Extract the (x, y) coordinate from the center of the cell holding the provided text.  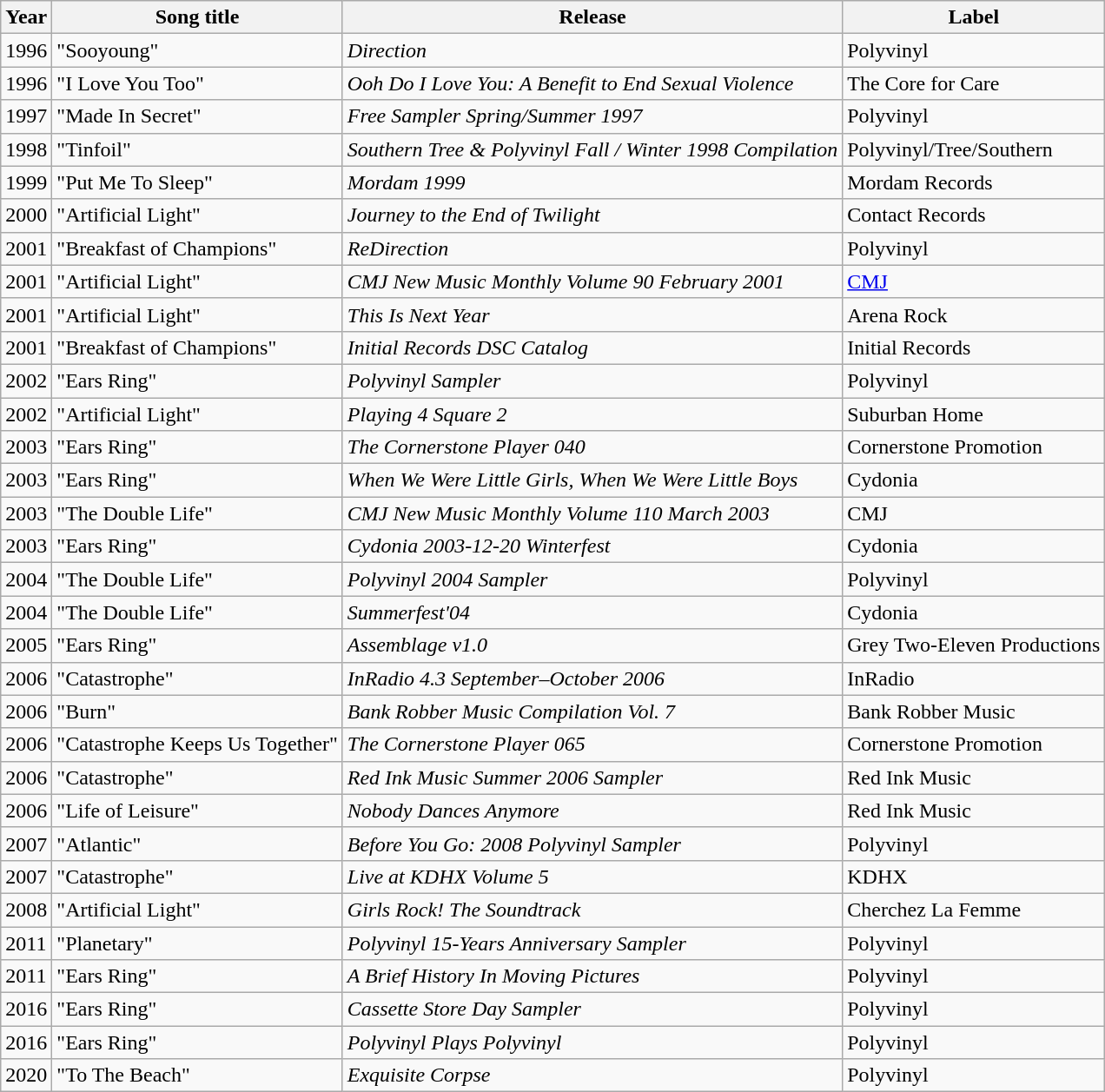
"I Love You Too" (197, 83)
"Made In Secret" (197, 116)
When We Were Little Girls, When We Were Little Boys (592, 480)
Release (592, 17)
Initial Records DSC Catalog (592, 347)
The Core for Care (974, 83)
Southern Tree & Polyvinyl Fall / Winter 1998 Compilation (592, 149)
Mordam Records (974, 182)
"Put Me To Sleep" (197, 182)
"Sooyoung" (197, 50)
Initial Records (974, 347)
2008 (26, 910)
Cherchez La Femme (974, 910)
Contact Records (974, 215)
This Is Next Year (592, 314)
Live at KDHX Volume 5 (592, 877)
Bank Robber Music (974, 711)
Mordam 1999 (592, 182)
Girls Rock! The Soundtrack (592, 910)
Ooh Do I Love You: A Benefit to End Sexual Violence (592, 83)
"Life of Leisure" (197, 811)
Bank Robber Music Compilation Vol. 7 (592, 711)
"To The Beach" (197, 1075)
InRadio (974, 678)
"Burn" (197, 711)
2020 (26, 1075)
"Tinfoil" (197, 149)
2005 (26, 645)
Summerfest'04 (592, 612)
1999 (26, 182)
"Planetary" (197, 943)
Cydonia 2003-12-20 Winterfest (592, 546)
2000 (26, 215)
Arena Rock (974, 314)
Polyvinyl/Tree/Southern (974, 149)
Label (974, 17)
Year (26, 17)
Free Sampler Spring/Summer 1997 (592, 116)
Suburban Home (974, 414)
KDHX (974, 877)
The Cornerstone Player 065 (592, 745)
"Atlantic" (197, 844)
CMJ New Music Monthly Volume 110 March 2003 (592, 513)
1998 (26, 149)
Nobody Dances Anymore (592, 811)
Red Ink Music Summer 2006 Sampler (592, 778)
Grey Two-Eleven Productions (974, 645)
Polyvinyl 2004 Sampler (592, 579)
CMJ New Music Monthly Volume 90 February 2001 (592, 281)
Journey to the End of Twilight (592, 215)
1997 (26, 116)
Polyvinyl 15-Years Anniversary Sampler (592, 943)
Polyvinyl Sampler (592, 381)
Assemblage v1.0 (592, 645)
A Brief History In Moving Pictures (592, 976)
Cassette Store Day Sampler (592, 1009)
"Catastrophe Keeps Us Together" (197, 745)
Direction (592, 50)
InRadio 4.3 September–October 2006 (592, 678)
Polyvinyl Plays Polyvinyl (592, 1042)
ReDirection (592, 248)
Playing 4 Square 2 (592, 414)
The Cornerstone Player 040 (592, 447)
Song title (197, 17)
Exquisite Corpse (592, 1075)
Before You Go: 2008 Polyvinyl Sampler (592, 844)
